Scan for the cell matching the given text and deliver its (X, Y) coordinate at center. 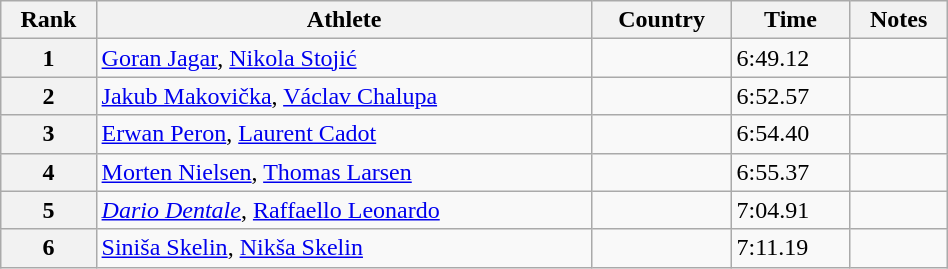
3 (48, 134)
7:11.19 (790, 248)
6:49.12 (790, 58)
Morten Nielsen, Thomas Larsen (344, 172)
Time (790, 20)
Athlete (344, 20)
Erwan Peron, Laurent Cadot (344, 134)
Jakub Makovička, Václav Chalupa (344, 96)
5 (48, 210)
Dario Dentale, Raffaello Leonardo (344, 210)
7:04.91 (790, 210)
1 (48, 58)
6:54.40 (790, 134)
6:52.57 (790, 96)
6 (48, 248)
2 (48, 96)
Notes (898, 20)
Country (662, 20)
Rank (48, 20)
Siniša Skelin, Nikša Skelin (344, 248)
4 (48, 172)
6:55.37 (790, 172)
Goran Jagar, Nikola Stojić (344, 58)
